Detect which cell encompasses the target text, then output its [X, Y] center coordinate. 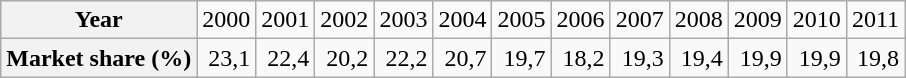
22,4 [286, 58]
2003 [404, 20]
19,3 [640, 58]
2005 [522, 20]
19,8 [875, 58]
Market share (%) [99, 58]
20,7 [462, 58]
19,7 [522, 58]
2004 [462, 20]
19,4 [698, 58]
20,2 [344, 58]
22,2 [404, 58]
Year [99, 20]
23,1 [226, 58]
2011 [875, 20]
18,2 [580, 58]
2008 [698, 20]
2007 [640, 20]
2009 [758, 20]
2006 [580, 20]
2000 [226, 20]
2002 [344, 20]
2001 [286, 20]
2010 [816, 20]
